Search for the cell housing the specified text and yield its (X, Y) center coordinate. 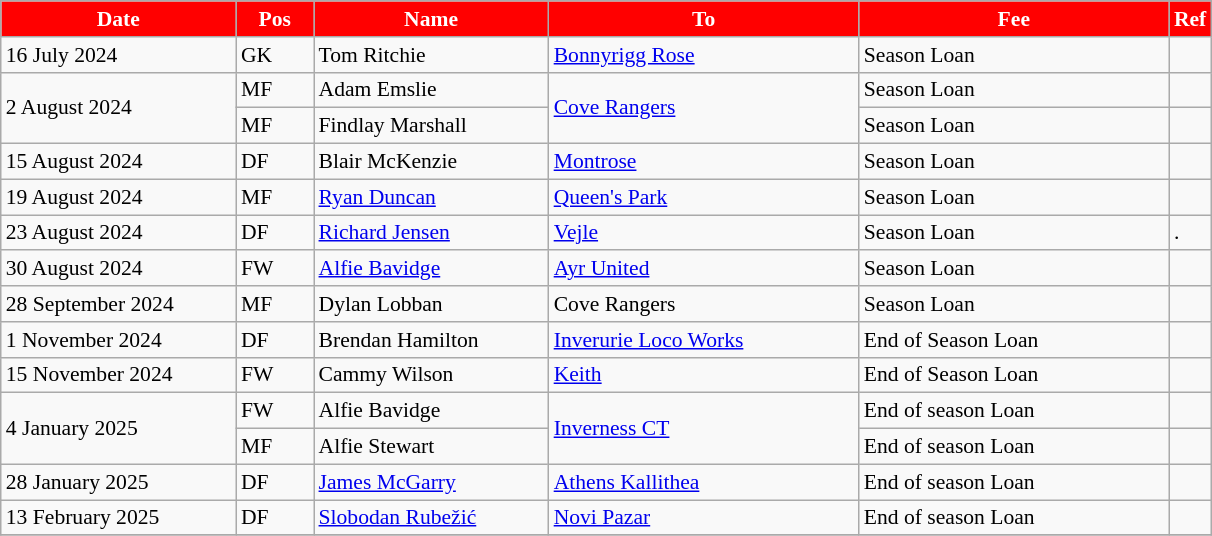
Ryan Duncan (432, 197)
Findlay Marshall (432, 126)
Brendan Hamilton (432, 340)
. (1190, 233)
Queen's Park (704, 197)
Tom Ritchie (432, 55)
15 August 2024 (118, 162)
19 August 2024 (118, 197)
23 August 2024 (118, 233)
28 September 2024 (118, 304)
To (704, 19)
Name (432, 19)
Montrose (704, 162)
Richard Jensen (432, 233)
Pos (275, 19)
Athens Kallithea (704, 482)
Alfie Stewart (432, 447)
Slobodan Rubežić (432, 518)
Vejle (704, 233)
Dylan Lobban (432, 304)
16 July 2024 (118, 55)
2 August 2024 (118, 108)
Date (118, 19)
13 February 2025 (118, 518)
Adam Emslie (432, 90)
Fee (1014, 19)
Inverurie Loco Works (704, 340)
Novi Pazar (704, 518)
Blair McKenzie (432, 162)
28 January 2025 (118, 482)
4 January 2025 (118, 428)
30 August 2024 (118, 269)
Cammy Wilson (432, 375)
James McGarry (432, 482)
GK (275, 55)
15 November 2024 (118, 375)
Inverness CT (704, 428)
Ayr United (704, 269)
Ref (1190, 19)
Bonnyrigg Rose (704, 55)
Keith (704, 375)
1 November 2024 (118, 340)
